Extract the [X, Y] coordinate from the center of the cell holding the provided text.  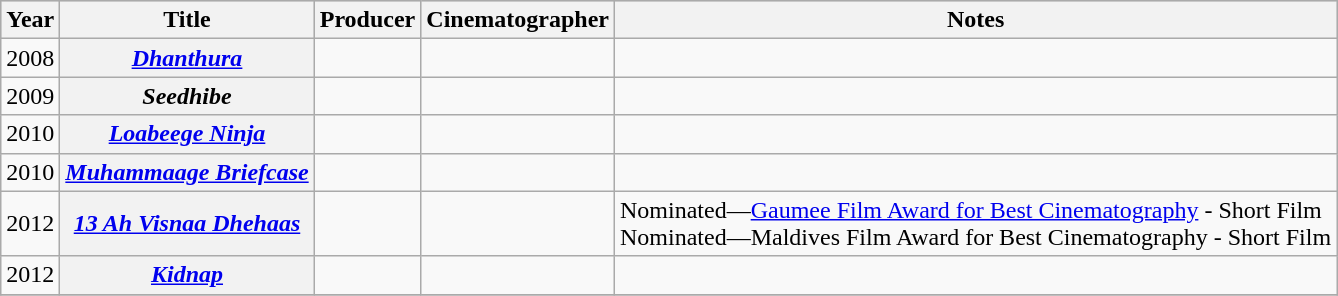
Cinematographer [518, 20]
Year [30, 20]
2008 [30, 58]
Dhanthura [187, 58]
Muhammaage Briefcase [187, 172]
13 Ah Visnaa Dhehaas [187, 224]
Producer [368, 20]
Seedhibe [187, 96]
2009 [30, 96]
Kidnap [187, 275]
Notes [976, 20]
Loabeege Ninja [187, 134]
Nominated—Gaumee Film Award for Best Cinematography - Short FilmNominated—Maldives Film Award for Best Cinematography - Short Film [976, 224]
Title [187, 20]
